Return (X, Y) of the center of cell containing provided text 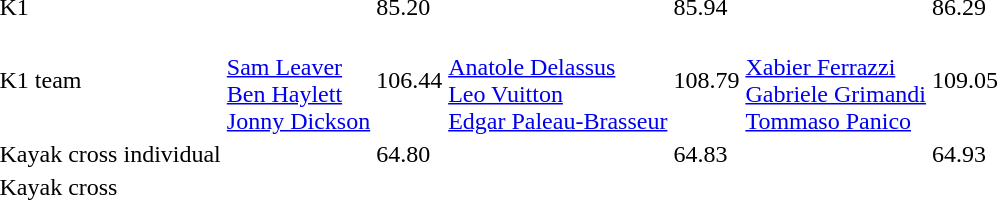
Anatole DelassusLeo VuittonEdgar Paleau-Brasseur (558, 80)
Sam LeaverBen HaylettJonny Dickson (298, 80)
106.44 (410, 80)
64.83 (706, 154)
Xabier FerrazziGabriele GrimandiTommaso Panico (836, 80)
64.80 (410, 154)
108.79 (706, 80)
